Determine the (X, Y) coordinate at the center of the cell enclosing the given text.  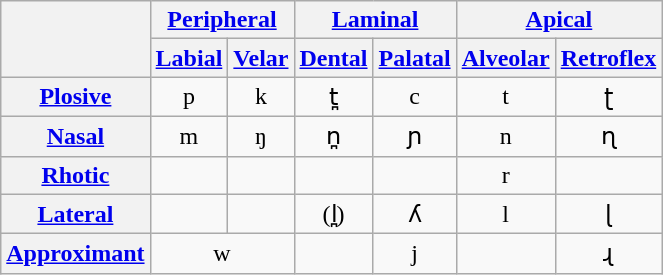
t (506, 97)
w (222, 254)
Palatal (414, 58)
ɲ (414, 136)
p (189, 97)
l (506, 214)
ʈ (608, 97)
Rhotic (76, 175)
Retroflex (608, 58)
ɳ (608, 136)
ɻ (608, 254)
Apical (559, 20)
Laminal (375, 20)
Nasal (76, 136)
n (506, 136)
c (414, 97)
ʎ (414, 214)
Alveolar (506, 58)
(l̪) (334, 214)
m (189, 136)
k (261, 97)
Lateral (76, 214)
Velar (261, 58)
Peripheral (222, 20)
j (414, 254)
r (506, 175)
ɭ (608, 214)
Labial (189, 58)
ŋ (261, 136)
Plosive (76, 97)
t̪ (334, 97)
Dental (334, 58)
n̪ (334, 136)
Approximant (76, 254)
